Capture the cell that displays the provided text and extract its (x, y) central coordinate. 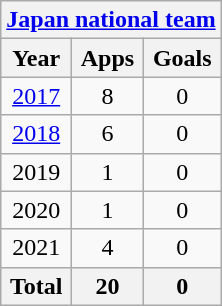
4 (108, 248)
Year (36, 58)
Japan national team (111, 20)
6 (108, 134)
2020 (36, 210)
2019 (36, 172)
Goals (182, 58)
8 (108, 96)
20 (108, 286)
2017 (36, 96)
2018 (36, 134)
Total (36, 286)
2021 (36, 248)
Apps (108, 58)
